From the cell containing the given text, extract its center point as [x, y] coordinate. 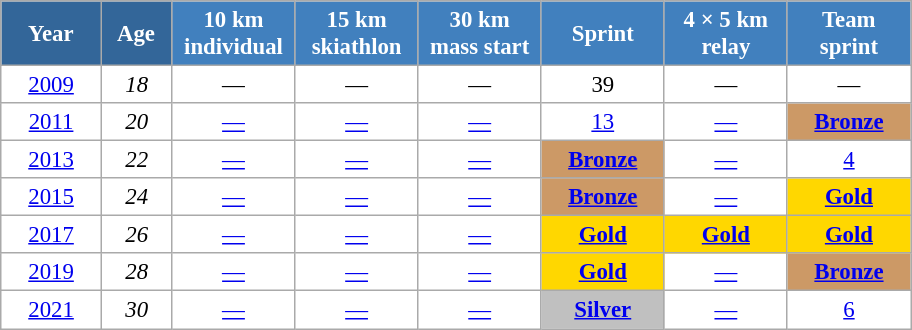
30 km mass start [480, 34]
26 [136, 235]
39 [602, 85]
Silver [602, 310]
Year [52, 34]
28 [136, 273]
2019 [52, 273]
15 km skiathlon [356, 34]
Sprint [602, 34]
2021 [52, 310]
2015 [52, 197]
Team sprint [848, 34]
20 [136, 122]
22 [136, 160]
2009 [52, 85]
6 [848, 310]
10 km individual [234, 34]
13 [602, 122]
18 [136, 85]
24 [136, 197]
Age [136, 34]
2013 [52, 160]
2017 [52, 235]
4 × 5 km relay [726, 34]
30 [136, 310]
2011 [52, 122]
4 [848, 160]
